Capture the cell that displays the provided text and extract its (X, Y) central coordinate. 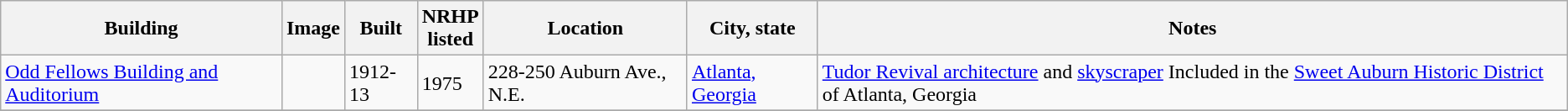
Location (585, 29)
1912-13 (380, 82)
Built (380, 29)
Tudor Revival architecture and skyscraper Included in the Sweet Auburn Historic District of Atlanta, Georgia (1193, 82)
Notes (1193, 29)
Image (313, 29)
228-250 Auburn Ave., N.E. (585, 82)
1975 (451, 82)
Building (142, 29)
NRHPlisted (451, 29)
Odd Fellows Building and Auditorium (142, 82)
Atlanta, Georgia (752, 82)
City, state (752, 29)
